Return (x, y) of the center of cell containing provided text 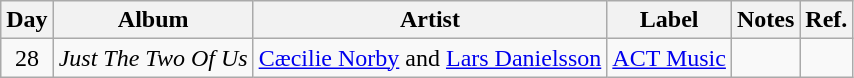
Album (153, 20)
Day (27, 20)
Just The Two Of Us (153, 58)
Notes (765, 20)
Artist (430, 20)
Cæcilie Norby and Lars Danielsson (430, 58)
Label (670, 20)
ACT Music (670, 58)
Ref. (826, 20)
28 (27, 58)
